Locate the cell with the specified text and output its [X, Y] center coordinate. 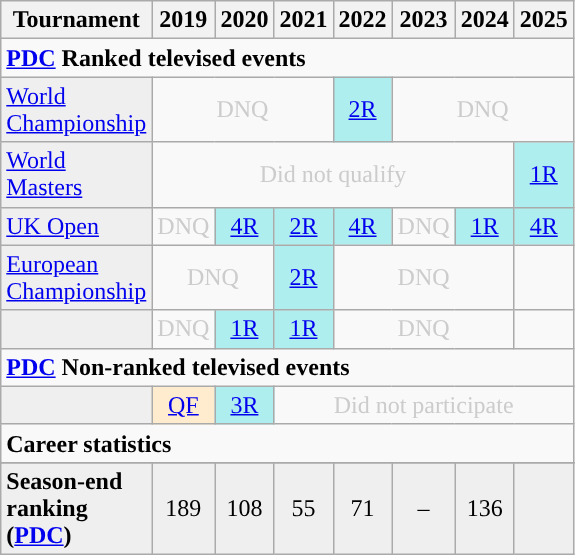
World Masters [76, 174]
PDC Non-ranked televised events [288, 367]
2022 [362, 20]
UK Open [76, 226]
3R [244, 405]
2021 [304, 20]
QF [184, 405]
2020 [244, 20]
Did not qualify [333, 174]
World Championship [76, 110]
2019 [184, 20]
108 [244, 508]
136 [484, 508]
Season-end ranking (PDC) [76, 508]
European Championship [76, 278]
2024 [484, 20]
– [424, 508]
71 [362, 508]
PDC Ranked televised events [288, 58]
2023 [424, 20]
Did not participate [424, 405]
2025 [544, 20]
55 [304, 508]
189 [184, 508]
Tournament [76, 20]
Career statistics [288, 443]
